From the cell containing the given text, extract its center point as [x, y] coordinate. 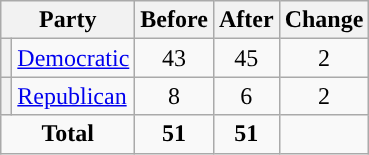
Total [68, 134]
After [246, 20]
8 [174, 96]
Change [324, 20]
Republican [74, 96]
43 [174, 58]
Party [68, 20]
6 [246, 96]
45 [246, 58]
Democratic [74, 58]
Before [174, 20]
